Find where the given text appears and provide that cell's center as (X, Y) coordinate. 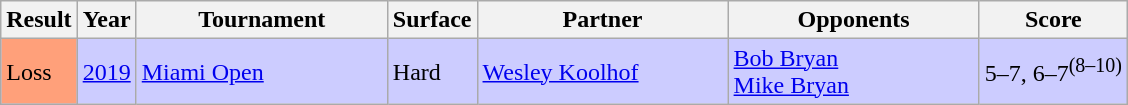
Year (106, 20)
5–7, 6–7(8–10) (1053, 72)
Surface (432, 20)
Result (39, 20)
Tournament (262, 20)
Wesley Koolhof (602, 72)
Opponents (854, 20)
Score (1053, 20)
Bob Bryan Mike Bryan (854, 72)
Hard (432, 72)
2019 (106, 72)
Loss (39, 72)
Partner (602, 20)
Miami Open (262, 72)
